Return [X, Y] of the center of cell containing provided text 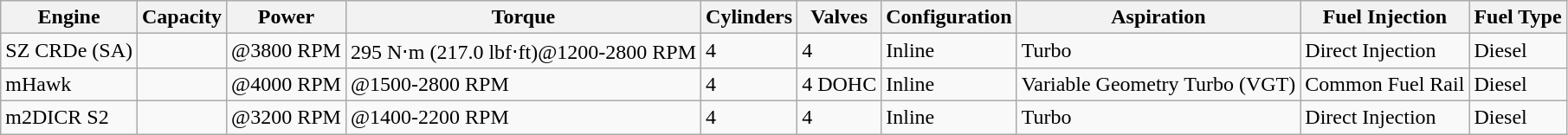
4 DOHC [840, 84]
Common Fuel Rail [1385, 84]
m2DICR S2 [69, 117]
Cylinders [750, 17]
Aspiration [1158, 17]
@4000 RPM [287, 84]
295 N⋅m (217.0 lbf⋅ft)@1200-2800 RPM [523, 51]
@3200 RPM [287, 117]
Configuration [949, 17]
Valves [840, 17]
Capacity [182, 17]
Fuel Injection [1385, 17]
Engine [69, 17]
mHawk [69, 84]
SZ CRDe (SA) [69, 51]
Variable Geometry Turbo (VGT) [1158, 84]
@3800 RPM [287, 51]
@1500-2800 RPM [523, 84]
@1400-2200 RPM [523, 117]
Power [287, 17]
Fuel Type [1518, 17]
Torque [523, 17]
